Provide the (X, Y) coordinate of the cell's center where the given text is located.  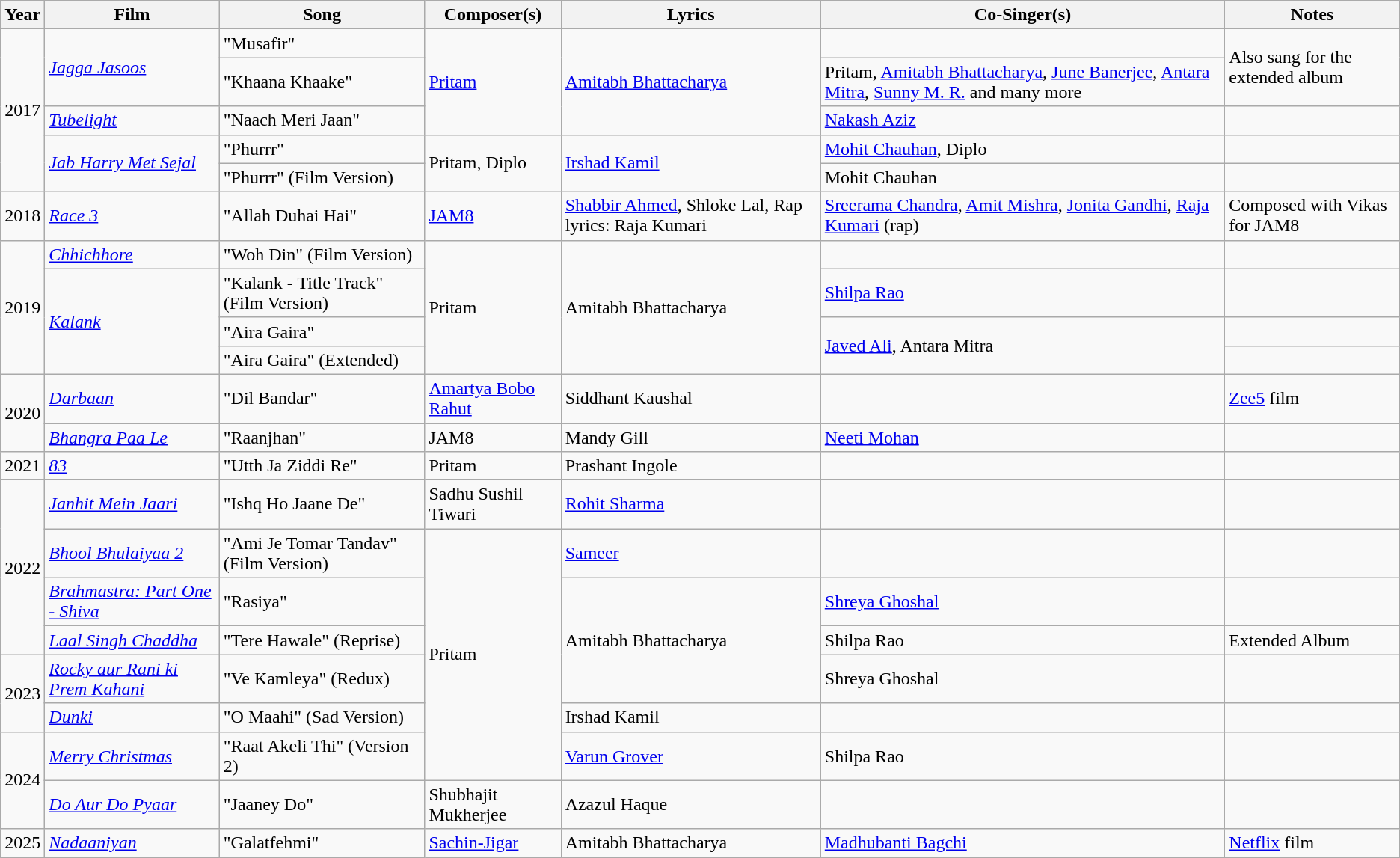
Co-Singer(s) (1023, 15)
Year (22, 15)
83 (132, 466)
Azazul Haque (691, 805)
2019 (22, 307)
2022 (22, 567)
Dunki (132, 717)
"Naach Meri Jaan" (322, 120)
Kalank (132, 322)
Laal Singh Chaddha (132, 640)
"Kalank - Title Track" (Film Version) (322, 293)
Janhit Mein Jaari (132, 504)
2025 (22, 843)
"Allah Duhai Hai" (322, 215)
Pritam, Diplo (493, 163)
Rohit Sharma (691, 504)
Sreerama Chandra, Amit Mishra, Jonita Gandhi, Raja Kumari (rap) (1023, 215)
Madhubanti Bagchi (1023, 843)
Zee5 film (1312, 398)
Also sang for the extended album (1312, 67)
Amartya Bobo Rahut (493, 398)
"O Maahi" (Sad Version) (322, 717)
"Ami Je Tomar Tandav" (Film Version) (322, 554)
"Ishq Ho Jaane De" (322, 504)
Composed with Vikas for JAM8 (1312, 215)
Film (132, 15)
Sachin-Jigar (493, 843)
Netflix film (1312, 843)
Shabbir Ahmed, Shloke Lal, Rap lyrics: Raja Kumari (691, 215)
"Musafir" (322, 43)
Chhichhore (132, 254)
"Ve Kamleya" (Redux) (322, 679)
Prashant Ingole (691, 466)
"Phurrr" (Film Version) (322, 177)
2020 (22, 413)
Javed Ali, Antara Mitra (1023, 346)
Pritam, Amitabh Bhattacharya, June Banerjee, Antara Mitra, Sunny M. R. and many more (1023, 82)
Lyrics (691, 15)
"Aira Gaira" (322, 331)
"Rasiya" (322, 601)
Notes (1312, 15)
Extended Album (1312, 640)
Mohit Chauhan, Diplo (1023, 149)
Nadaaniyan (132, 843)
"Phurrr" (322, 149)
Siddhant Kaushal (691, 398)
Mandy Gill (691, 438)
Rocky aur Rani ki Prem Kahani (132, 679)
Sadhu Sushil Tiwari (493, 504)
2018 (22, 215)
"Woh Din" (Film Version) (322, 254)
Nakash Aziz (1023, 120)
2021 (22, 466)
Mohit Chauhan (1023, 177)
Varun Grover (691, 756)
"Khaana Khaake" (322, 82)
"Tere Hawale" (Reprise) (322, 640)
Darbaan (132, 398)
Composer(s) (493, 15)
2023 (22, 693)
2024 (22, 780)
"Aira Gaira" (Extended) (322, 360)
Sameer (691, 554)
Bhangra Paa Le (132, 438)
Merry Christmas (132, 756)
Neeti Mohan (1023, 438)
Jagga Jasoos (132, 67)
"Raat Akeli Thi" (Version 2) (322, 756)
Song (322, 15)
Bhool Bhulaiyaa 2 (132, 554)
Jab Harry Met Sejal (132, 163)
Tubelight (132, 120)
"Utth Ja Ziddi Re" (322, 466)
Race 3 (132, 215)
Shubhajit Mukherjee (493, 805)
"Dil Bandar" (322, 398)
Brahmastra: Part One - Shiva (132, 601)
Do Aur Do Pyaar (132, 805)
"Galatfehmi" (322, 843)
"Jaaney Do" (322, 805)
"Raanjhan" (322, 438)
2017 (22, 111)
